Pinpoint the cell where the given text exists, returning its (x, y) midpoint coordinate. 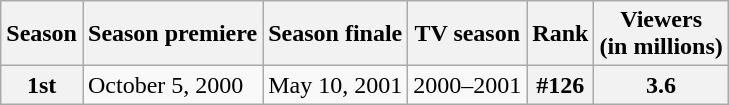
Viewers(in millions) (661, 34)
May 10, 2001 (336, 85)
2000–2001 (468, 85)
TV season (468, 34)
3.6 (661, 85)
#126 (560, 85)
Season finale (336, 34)
Season premiere (172, 34)
Rank (560, 34)
Season (42, 34)
1st (42, 85)
October 5, 2000 (172, 85)
